Scan for the cell matching the given text and deliver its [x, y] coordinate at center. 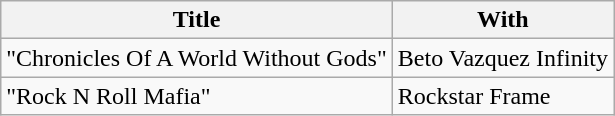
Rockstar Frame [502, 96]
Beto Vazquez Infinity [502, 58]
With [502, 20]
"Rock N Roll Mafia" [197, 96]
"Chronicles Of A World Without Gods" [197, 58]
Title [197, 20]
